Return (X, Y) of the center of cell containing provided text 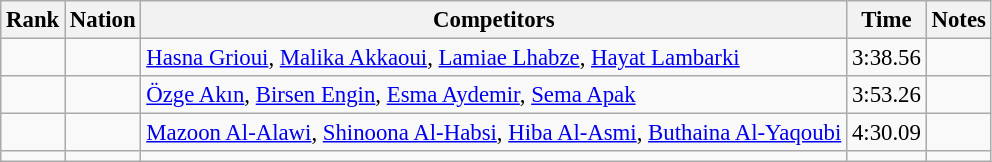
Rank (33, 20)
3:53.26 (887, 95)
Nation (103, 20)
Özge Akın, Birsen Engin, Esma Aydemir, Sema Apak (494, 95)
Notes (958, 20)
Competitors (494, 20)
4:30.09 (887, 133)
3:38.56 (887, 58)
Time (887, 20)
Mazoon Al-Alawi, Shinoona Al-Habsi, Hiba Al-Asmi, Buthaina Al-Yaqoubi (494, 133)
Hasna Grioui, Malika Akkaoui, Lamiae Lhabze, Hayat Lambarki (494, 58)
